Provide the (x, y) coordinate of the cell's center where the given text is located.  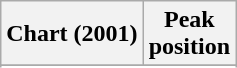
Peakposition (189, 34)
Chart (2001) (72, 34)
